Provide the [x, y] coordinate of the cell's center where the given text is located.  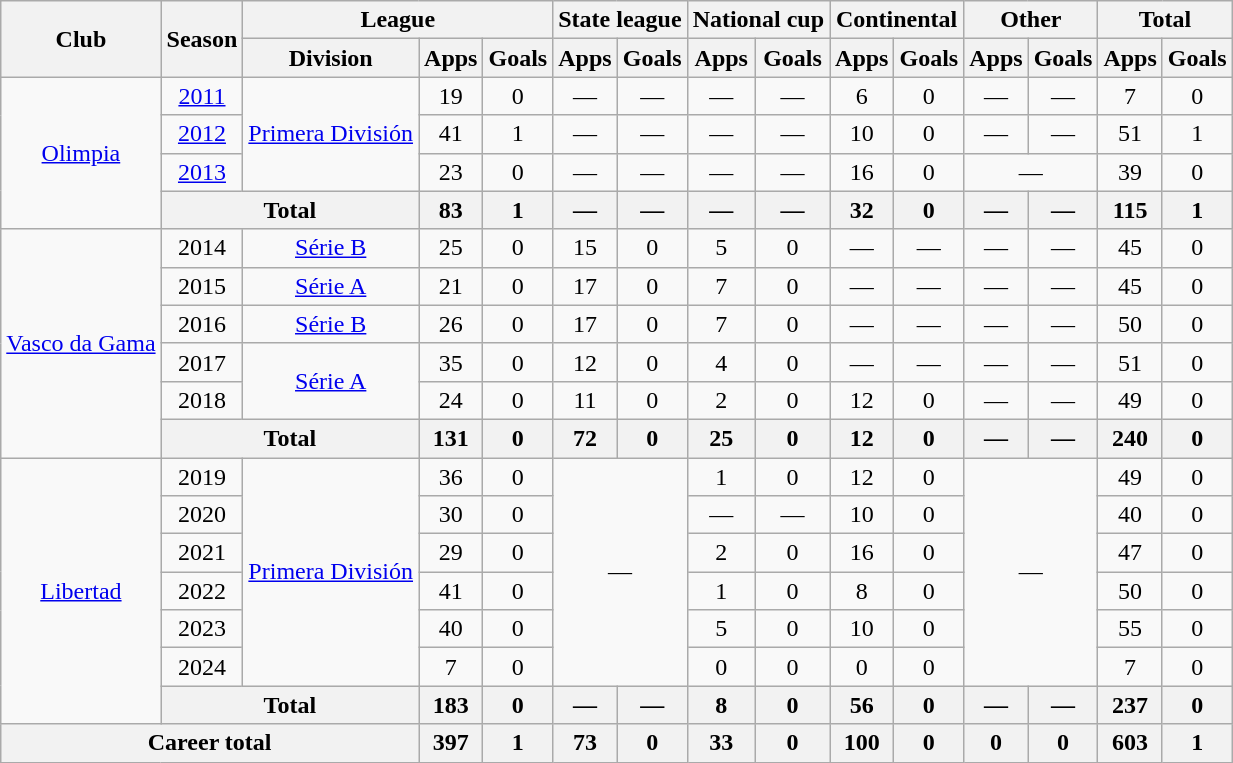
55 [1130, 629]
33 [721, 743]
2015 [202, 286]
Vasco da Gama [81, 343]
4 [721, 362]
2019 [202, 477]
2016 [202, 324]
Season [202, 39]
24 [451, 400]
183 [451, 705]
237 [1130, 705]
2021 [202, 553]
19 [451, 96]
30 [451, 515]
47 [1130, 553]
2017 [202, 362]
Other [1031, 20]
2020 [202, 515]
2013 [202, 172]
2018 [202, 400]
11 [585, 400]
603 [1130, 743]
73 [585, 743]
83 [451, 210]
Continental [897, 20]
2024 [202, 667]
Career total [210, 743]
State league [620, 20]
23 [451, 172]
Libertad [81, 591]
32 [862, 210]
35 [451, 362]
National cup [758, 20]
6 [862, 96]
League [398, 20]
39 [1130, 172]
21 [451, 286]
2011 [202, 96]
100 [862, 743]
Club [81, 39]
15 [585, 248]
131 [451, 438]
56 [862, 705]
Olimpia [81, 153]
2022 [202, 591]
29 [451, 553]
240 [1130, 438]
72 [585, 438]
397 [451, 743]
36 [451, 477]
2023 [202, 629]
2012 [202, 134]
2014 [202, 248]
26 [451, 324]
115 [1130, 210]
Division [331, 58]
